For the text-containing cell, return its midpoint in [X, Y] coordinate format. 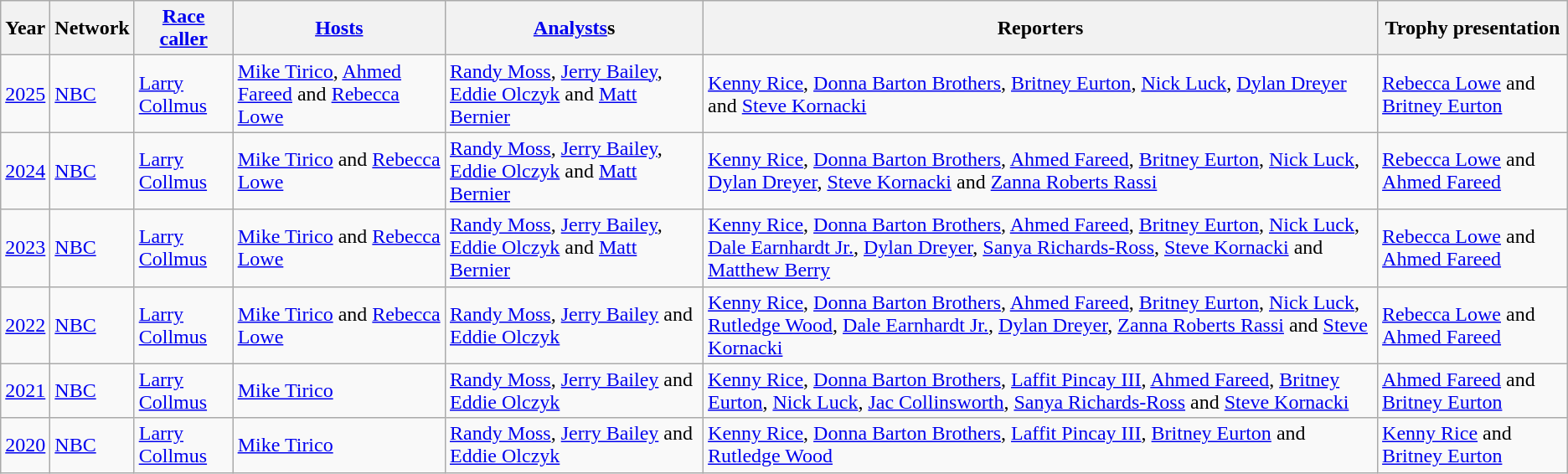
2023 [25, 248]
Analystss [574, 28]
Kenny Rice, Donna Barton Brothers, Ahmed Fareed, Britney Eurton, Nick Luck, Dylan Dreyer, Steve Kornacki and Zanna Roberts Rassi [1040, 171]
Reporters [1040, 28]
2021 [25, 390]
Year [25, 28]
Race caller [183, 28]
2024 [25, 171]
2025 [25, 94]
Kenny Rice and Britney Eurton [1473, 446]
Kenny Rice, Donna Barton Brothers, Laffit Pincay III, Britney Eurton and Rutledge Wood [1040, 446]
Trophy presentation [1473, 28]
Network [92, 28]
Mike Tirico, Ahmed Fareed and Rebecca Lowe [338, 94]
Ahmed Fareed and Britney Eurton [1473, 390]
Rebecca Lowe and Britney Eurton [1473, 94]
Hosts [338, 28]
Kenny Rice, Donna Barton Brothers, Britney Eurton, Nick Luck, Dylan Dreyer and Steve Kornacki [1040, 94]
2022 [25, 325]
2020 [25, 446]
